Pinpoint the cell where the given text exists, returning its [x, y] midpoint coordinate. 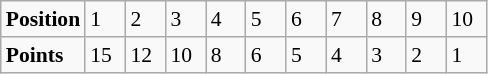
9 [426, 19]
12 [145, 55]
Points [43, 55]
Position [43, 19]
7 [346, 19]
15 [105, 55]
